Pinpoint the cell where the given text exists, returning its [X, Y] midpoint coordinate. 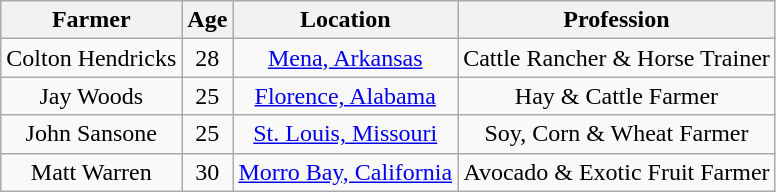
Hay & Cattle Farmer [617, 96]
28 [208, 58]
Matt Warren [92, 172]
Location [346, 20]
Soy, Corn & Wheat Farmer [617, 134]
Jay Woods [92, 96]
Morro Bay, California [346, 172]
Avocado & Exotic Fruit Farmer [617, 172]
Cattle Rancher & Horse Trainer [617, 58]
Age [208, 20]
St. Louis, Missouri [346, 134]
Profession [617, 20]
Mena, Arkansas [346, 58]
30 [208, 172]
Colton Hendricks [92, 58]
John Sansone [92, 134]
Florence, Alabama [346, 96]
Farmer [92, 20]
